Pinpoint the cell where the given text exists, returning its (x, y) midpoint coordinate. 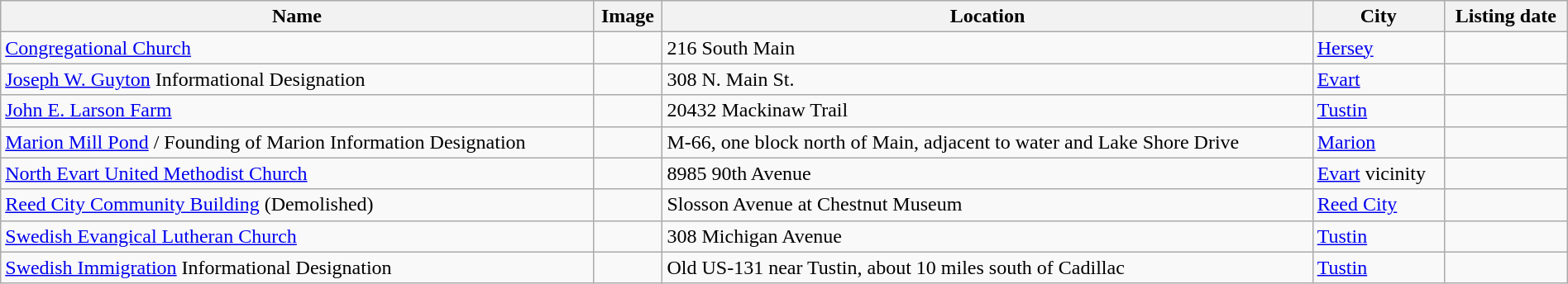
Image (628, 17)
Evart vicinity (1378, 173)
Swedish Immigration Informational Designation (297, 267)
Name (297, 17)
City (1378, 17)
Reed City Community Building (Demolished) (297, 205)
216 South Main (987, 48)
8985 90th Avenue (987, 173)
Evart (1378, 79)
20432 Mackinaw Trail (987, 111)
John E. Larson Farm (297, 111)
308 Michigan Avenue (987, 236)
M-66, one block north of Main, adjacent to water and Lake Shore Drive (987, 142)
Reed City (1378, 205)
Joseph W. Guyton Informational Designation (297, 79)
Swedish Evangical Lutheran Church (297, 236)
North Evart United Methodist Church (297, 173)
Hersey (1378, 48)
Marion Mill Pond / Founding of Marion Information Designation (297, 142)
Marion (1378, 142)
Listing date (1505, 17)
Location (987, 17)
Slosson Avenue at Chestnut Museum (987, 205)
Congregational Church (297, 48)
Old US-131 near Tustin, about 10 miles south of Cadillac (987, 267)
308 N. Main St. (987, 79)
